Find where the given text appears and provide that cell's center as (X, Y) coordinate. 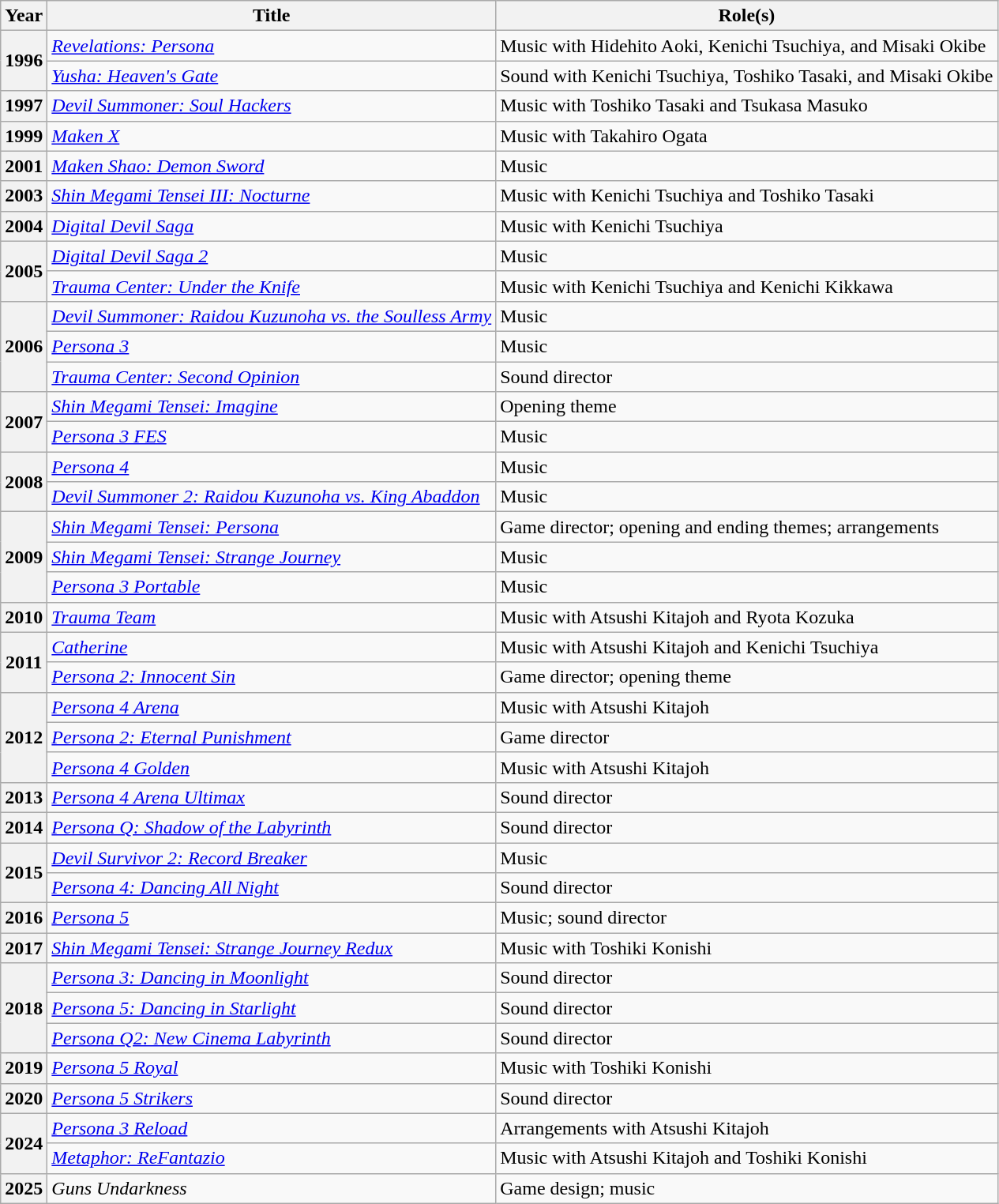
2005 (24, 271)
Music with Atsushi Kitajoh and Ryota Kozuka (747, 617)
Persona 3 Portable (272, 587)
Devil Survivor 2: Record Breaker (272, 857)
Devil Summoner: Soul Hackers (272, 106)
Game director (747, 737)
Persona 2: Eternal Punishment (272, 737)
Shin Megami Tensei: Strange Journey Redux (272, 948)
2006 (24, 346)
Revelations: Persona (272, 46)
Shin Megami Tensei III: Nocturne (272, 196)
Digital Devil Saga 2 (272, 256)
Persona 4: Dancing All Night (272, 888)
Music with Kenichi Tsuchiya (747, 226)
Music; sound director (747, 918)
Persona 3 Reload (272, 1128)
2004 (24, 226)
Trauma Team (272, 617)
Sound with Kenichi Tsuchiya, Toshiko Tasaki, and Misaki Okibe (747, 76)
2001 (24, 166)
Persona 3 FES (272, 437)
2003 (24, 196)
Music with Kenichi Tsuchiya and Kenichi Kikkawa (747, 286)
Music with Atsushi Kitajoh and Toshiki Konishi (747, 1158)
2015 (24, 872)
Devil Summoner: Raidou Kuzunoha vs. the Soulless Army (272, 316)
Shin Megami Tensei: Strange Journey (272, 557)
2008 (24, 482)
Trauma Center: Under the Knife (272, 286)
Persona 4 (272, 467)
2013 (24, 797)
Persona 5: Dancing in Starlight (272, 1008)
1999 (24, 136)
2017 (24, 948)
1997 (24, 106)
Persona Q: Shadow of the Labyrinth (272, 827)
2020 (24, 1098)
Persona 3 (272, 346)
Maken Shao: Demon Sword (272, 166)
Music with Kenichi Tsuchiya and Toshiko Tasaki (747, 196)
2024 (24, 1143)
Arrangements with Atsushi Kitajoh (747, 1128)
2014 (24, 827)
Game director; opening theme (747, 677)
Maken X (272, 136)
2010 (24, 617)
Music with Hidehito Aoki, Kenichi Tsuchiya, and Misaki Okibe (747, 46)
1996 (24, 61)
Devil Summoner 2: Raidou Kuzunoha vs. King Abaddon (272, 497)
Catherine (272, 647)
2016 (24, 918)
Persona 5 (272, 918)
Music with Takahiro Ogata (747, 136)
Role(s) (747, 16)
2012 (24, 737)
Persona 4 Arena (272, 707)
Game design; music (747, 1188)
Persona 2: Innocent Sin (272, 677)
Persona 5 Royal (272, 1068)
Opening theme (747, 407)
Persona 4 Arena Ultimax (272, 797)
Persona 3: Dancing in Moonlight (272, 978)
Music with Toshiko Tasaki and Tsukasa Masuko (747, 106)
2025 (24, 1188)
Music with Atsushi Kitajoh and Kenichi Tsuchiya (747, 647)
Guns Undarkness (272, 1188)
Shin Megami Tensei: Persona (272, 527)
2007 (24, 422)
Game director; opening and ending themes; arrangements (747, 527)
2011 (24, 662)
Persona Q2: New Cinema Labyrinth (272, 1038)
Shin Megami Tensei: Imagine (272, 407)
Year (24, 16)
2018 (24, 1008)
Persona 5 Strikers (272, 1098)
Title (272, 16)
2019 (24, 1068)
Metaphor: ReFantazio (272, 1158)
Trauma Center: Second Opinion (272, 377)
Digital Devil Saga (272, 226)
2009 (24, 557)
Yusha: Heaven's Gate (272, 76)
Persona 4 Golden (272, 767)
